For the text-containing cell, return its midpoint in (x, y) coordinate format. 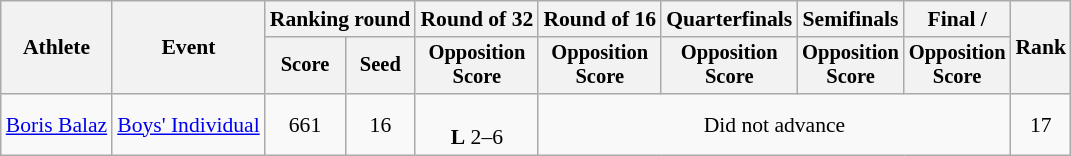
Boris Balaz (56, 124)
Quarterfinals (729, 19)
Round of 16 (600, 19)
Athlete (56, 48)
Final / (958, 19)
17 (1040, 124)
Seed (380, 66)
Ranking round (340, 19)
Boys' Individual (188, 124)
Score (306, 66)
Rank (1040, 48)
Event (188, 48)
661 (306, 124)
Round of 32 (476, 19)
L 2–6 (476, 124)
Semifinals (850, 19)
Did not advance (774, 124)
16 (380, 124)
